Return [x, y] of the center of cell containing provided text 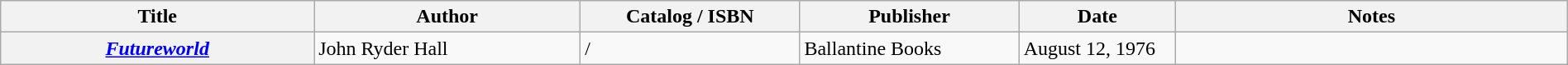
Ballantine Books [910, 48]
Publisher [910, 17]
Catalog / ISBN [690, 17]
Notes [1372, 17]
John Ryder Hall [447, 48]
Author [447, 17]
Title [157, 17]
/ [690, 48]
Futureworld [157, 48]
August 12, 1976 [1097, 48]
Date [1097, 17]
